Extract the [X, Y] coordinate from the center of the cell holding the provided text.  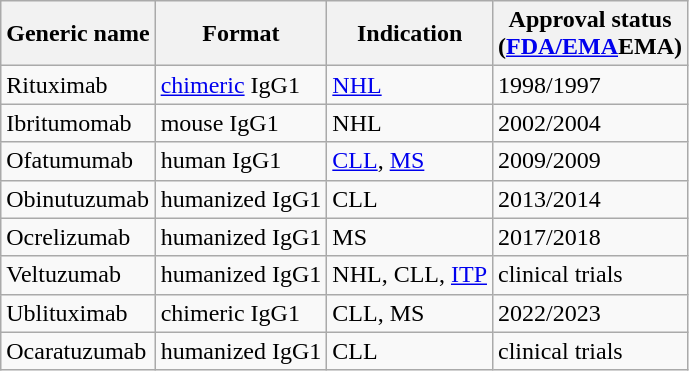
Obinutuzumab [78, 199]
2017/2018 [590, 237]
Ocrelizumab [78, 237]
Rituximab [78, 85]
Ofatumumab [78, 161]
Ocaratuzumab [78, 351]
1998/1997 [590, 85]
Ibritumomab [78, 123]
MS [410, 237]
Indication [410, 34]
2009/2009 [590, 161]
2022/2023 [590, 313]
mouse IgG1 [241, 123]
Veltuzumab [78, 275]
Format [241, 34]
Generic name [78, 34]
2002/2004 [590, 123]
human IgG1 [241, 161]
2013/2014 [590, 199]
Ublituximab [78, 313]
NHL, CLL, ITP [410, 275]
Approval status(FDA/EMAEMA) [590, 34]
